Pinpoint the cell where the given text exists, returning its [x, y] midpoint coordinate. 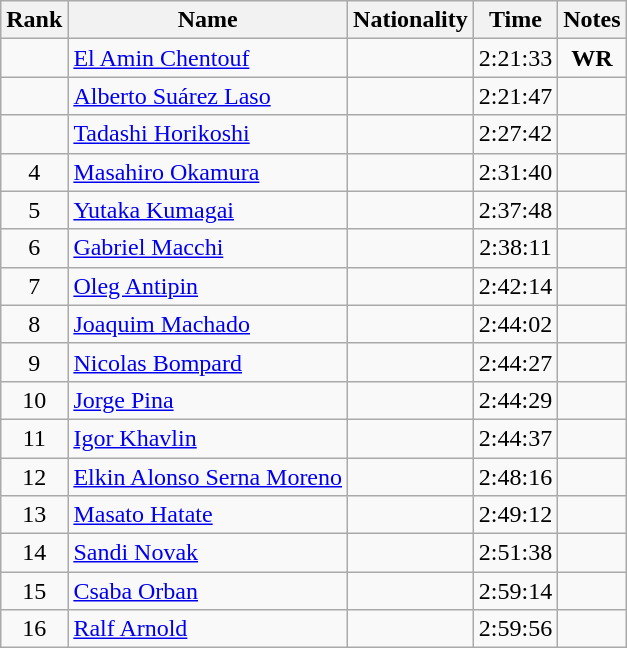
Tadashi Horikoshi [208, 134]
Igor Khavlin [208, 438]
2:42:14 [515, 286]
2:44:02 [515, 324]
Joaquim Machado [208, 324]
2:31:40 [515, 172]
15 [34, 591]
14 [34, 553]
2:44:27 [515, 362]
8 [34, 324]
Masato Hatate [208, 515]
Notes [592, 20]
Csaba Orban [208, 591]
4 [34, 172]
5 [34, 210]
2:59:56 [515, 629]
Rank [34, 20]
10 [34, 400]
12 [34, 477]
2:37:48 [515, 210]
2:27:42 [515, 134]
2:44:37 [515, 438]
Elkin Alonso Serna Moreno [208, 477]
2:48:16 [515, 477]
2:21:47 [515, 96]
2:51:38 [515, 553]
11 [34, 438]
Time [515, 20]
Ralf Arnold [208, 629]
7 [34, 286]
Name [208, 20]
Sandi Novak [208, 553]
13 [34, 515]
2:21:33 [515, 58]
Gabriel Macchi [208, 248]
6 [34, 248]
9 [34, 362]
16 [34, 629]
El Amin Chentouf [208, 58]
2:59:14 [515, 591]
2:49:12 [515, 515]
Yutaka Kumagai [208, 210]
WR [592, 58]
Oleg Antipin [208, 286]
Jorge Pina [208, 400]
2:38:11 [515, 248]
Alberto Suárez Laso [208, 96]
Nicolas Bompard [208, 362]
2:44:29 [515, 400]
Masahiro Okamura [208, 172]
Nationality [411, 20]
